Return (X, Y) of the center of cell containing provided text 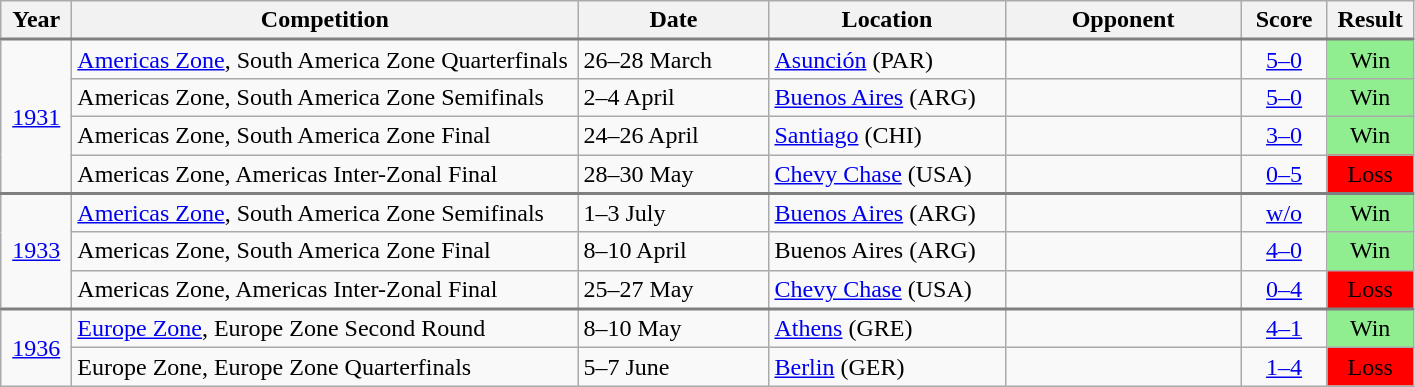
28–30 May (674, 174)
1933 (36, 251)
5–7 June (674, 367)
Americas Zone, South America Zone Quarterfinals (325, 60)
Opponent (1123, 20)
4–1 (1284, 328)
Athens (GRE) (887, 328)
4–0 (1284, 251)
Asunción (PAR) (887, 60)
3–0 (1284, 135)
Date (674, 20)
Result (1370, 20)
0–5 (1284, 174)
1–4 (1284, 367)
8–10 April (674, 251)
2–4 April (674, 97)
Europe Zone, Europe Zone Second Round (325, 328)
1–3 July (674, 212)
24–26 April (674, 135)
w/o (1284, 212)
Europe Zone, Europe Zone Quarterfinals (325, 367)
25–27 May (674, 290)
Score (1284, 20)
1931 (36, 117)
Year (36, 20)
8–10 May (674, 328)
Santiago (CHI) (887, 135)
26–28 March (674, 60)
0–4 (1284, 290)
Location (887, 20)
1936 (36, 348)
Berlin (GER) (887, 367)
Competition (325, 20)
